Return (x, y) of the center of cell containing provided text 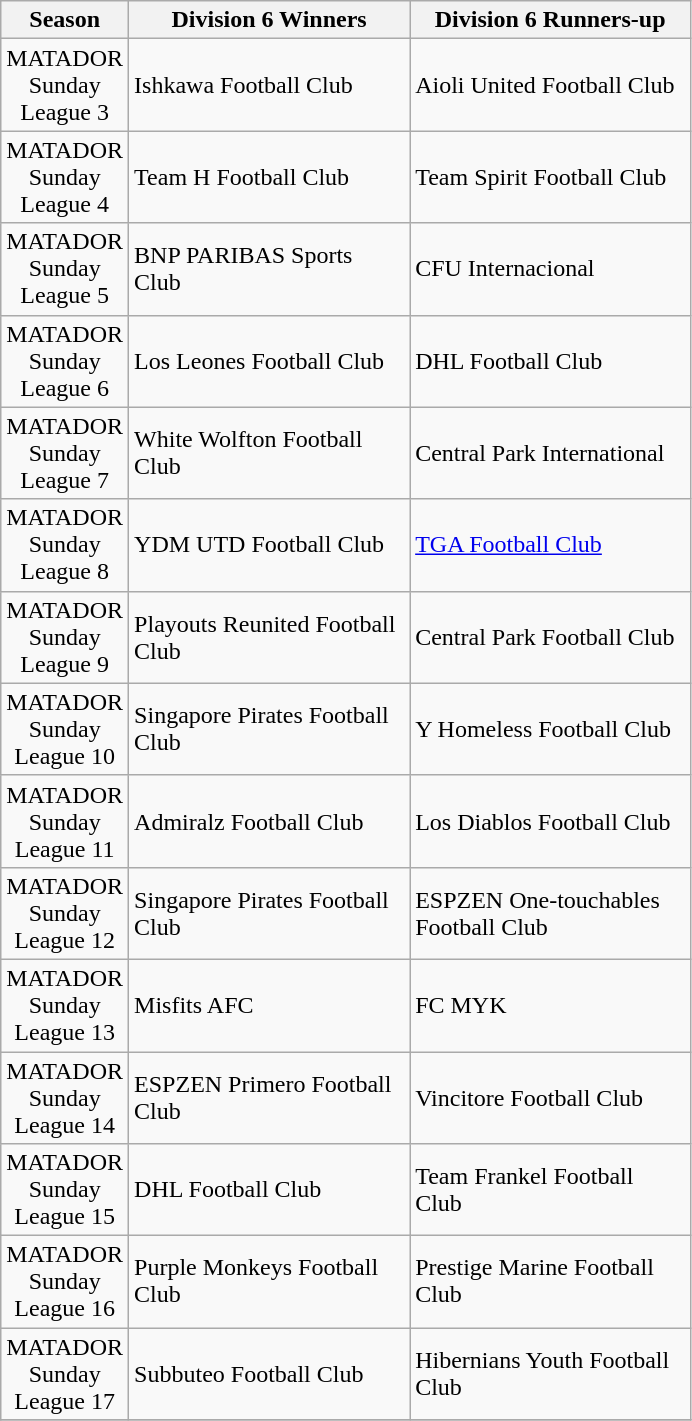
Los Diablos Football Club (550, 821)
MATADOR Sunday League 8 (65, 545)
MATADOR Sunday League 5 (65, 269)
Team H Football Club (270, 177)
MATADOR Sunday League 4 (65, 177)
BNP PARIBAS Sports Club (270, 269)
MATADOR Sunday League 16 (65, 1282)
Central Park International (550, 453)
MATADOR Sunday League 6 (65, 361)
MATADOR Sunday League 17 (65, 1374)
Admiralz Football Club (270, 821)
Prestige Marine Football Club (550, 1282)
MATADOR Sunday League 11 (65, 821)
MATADOR Sunday League 13 (65, 1005)
Purple Monkeys Football Club (270, 1282)
Division 6 Runners-up (550, 20)
MATADOR Sunday League 10 (65, 729)
MATADOR Sunday League 7 (65, 453)
CFU Internacional (550, 269)
Vincitore Football Club (550, 1098)
Division 6 Winners (270, 20)
Playouts Reunited Football Club (270, 637)
Central Park Football Club (550, 637)
Ishkawa Football Club (270, 85)
MATADOR Sunday League 9 (65, 637)
TGA Football Club (550, 545)
YDM UTD Football Club (270, 545)
Team Spirit Football Club (550, 177)
Misfits AFC (270, 1005)
MATADOR Sunday League 15 (65, 1190)
FC MYK (550, 1005)
Subbuteo Football Club (270, 1374)
Team Frankel Football Club (550, 1190)
ESPZEN One-touchables Football Club (550, 913)
Y Homeless Football Club (550, 729)
ESPZEN Primero Football Club (270, 1098)
Aioli United Football Club (550, 85)
Hibernians Youth Football Club (550, 1374)
Season (65, 20)
MATADOR Sunday League 3 (65, 85)
MATADOR Sunday League 14 (65, 1098)
White Wolfton Football Club (270, 453)
Los Leones Football Club (270, 361)
MATADOR Sunday League 12 (65, 913)
